From the cell containing the given text, extract its center point as (X, Y) coordinate. 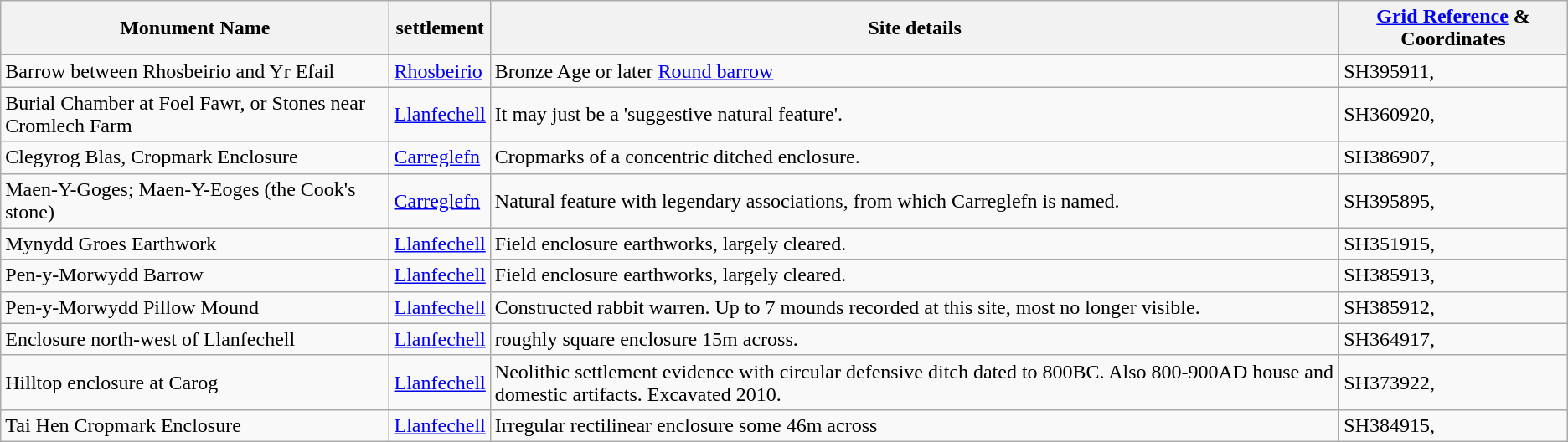
Rhosbeirio (440, 71)
Clegyrog Blas, Cropmark Enclosure (195, 157)
SH360920, (1453, 114)
Bronze Age or later Round barrow (915, 71)
Cropmarks of a concentric ditched enclosure. (915, 157)
SH373922, (1453, 382)
SH395911, (1453, 71)
Pen-y-Morwydd Pillow Mound (195, 307)
Site details (915, 28)
SH351915, (1453, 244)
SH385913, (1453, 275)
SH384915, (1453, 425)
SH364917, (1453, 339)
Pen-y-Morwydd Barrow (195, 275)
Burial Chamber at Foel Fawr, or Stones near Cromlech Farm (195, 114)
SH395895, (1453, 201)
Tai Hen Cropmark Enclosure (195, 425)
Mynydd Groes Earthwork (195, 244)
Maen-Y-Goges; Maen-Y-Eoges (the Cook's stone) (195, 201)
SH386907, (1453, 157)
Barrow between Rhosbeirio and Yr Efail (195, 71)
Irregular rectilinear enclosure some 46m across (915, 425)
Neolithic settlement evidence with circular defensive ditch dated to 800BC. Also 800-900AD house and domestic artifacts. Excavated 2010. (915, 382)
Constructed rabbit warren. Up to 7 mounds recorded at this site, most no longer visible. (915, 307)
Grid Reference & Coordinates (1453, 28)
Hilltop enclosure at Carog (195, 382)
settlement (440, 28)
roughly square enclosure 15m across. (915, 339)
Natural feature with legendary associations, from which Carreglefn is named. (915, 201)
It may just be a 'suggestive natural feature'. (915, 114)
SH385912, (1453, 307)
Monument Name (195, 28)
Enclosure north-west of Llanfechell (195, 339)
